Extract the [X, Y] coordinate from the center of the cell holding the provided text.  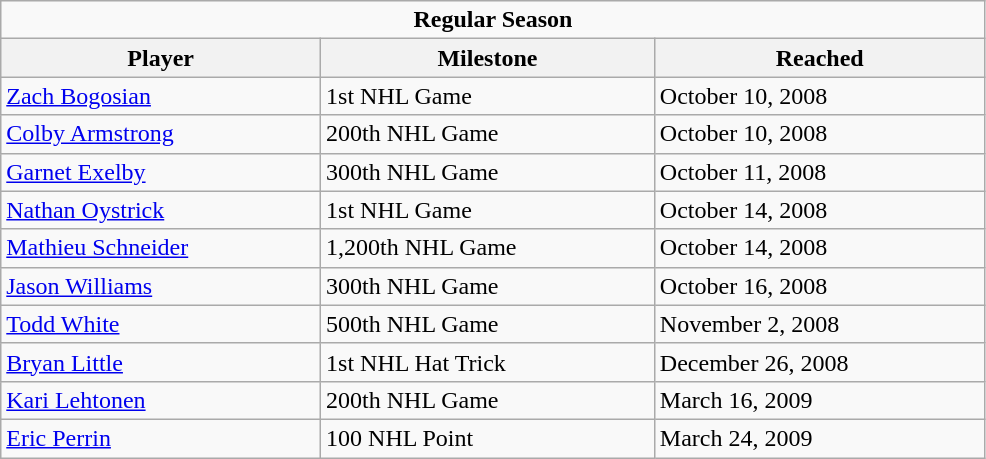
October 16, 2008 [820, 286]
Player [161, 58]
March 16, 2009 [820, 400]
March 24, 2009 [820, 438]
Kari Lehtonen [161, 400]
Garnet Exelby [161, 172]
Jason Williams [161, 286]
December 26, 2008 [820, 362]
Regular Season [493, 20]
Milestone [488, 58]
Zach Bogosian [161, 96]
1,200th NHL Game [488, 248]
Reached [820, 58]
Bryan Little [161, 362]
1st NHL Hat Trick [488, 362]
Todd White [161, 324]
October 11, 2008 [820, 172]
100 NHL Point [488, 438]
Colby Armstrong [161, 134]
500th NHL Game [488, 324]
November 2, 2008 [820, 324]
Eric Perrin [161, 438]
Mathieu Schneider [161, 248]
Nathan Oystrick [161, 210]
